Pinpoint the cell where the given text exists, returning its [x, y] midpoint coordinate. 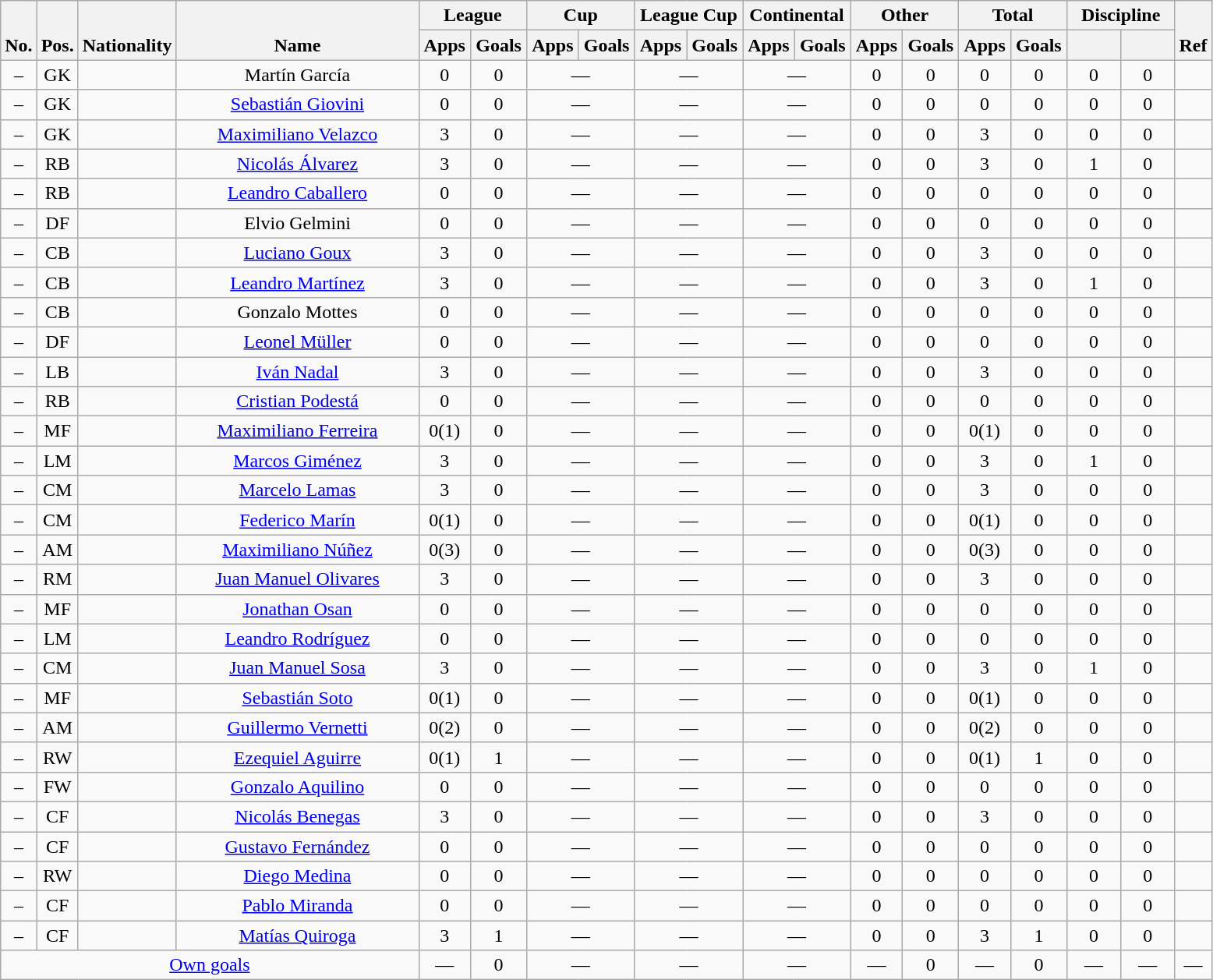
Pos. [58, 30]
Iván Nadal [298, 372]
Name [298, 30]
Juan Manuel Sosa [298, 668]
Total [1013, 16]
RM [58, 579]
Maximiliano Núñez [298, 550]
Cup [582, 16]
Elvio Gelmini [298, 223]
Guillermo Vernetti [298, 727]
Federico Marín [298, 520]
No. [19, 30]
Cristian Podestá [298, 402]
Leandro Martínez [298, 282]
Maximiliano Velazco [298, 134]
League [472, 16]
Discipline [1121, 16]
Continental [797, 16]
Ref [1193, 30]
Other [904, 16]
Sebastián Soto [298, 698]
Nicolás Benegas [298, 816]
Marcos Giménez [298, 461]
Leonel Müller [298, 341]
Matías Quiroga [298, 936]
Maximiliano Ferreira [298, 431]
Own goals [210, 965]
Luciano Goux [298, 253]
Pablo Miranda [298, 906]
Nationality [127, 30]
Ezequiel Aguirre [298, 757]
Gonzalo Aquilino [298, 787]
Juan Manuel Olivares [298, 579]
LB [58, 372]
Jonathan Osan [298, 609]
Gonzalo Mottes [298, 312]
Nicolás Álvarez [298, 164]
Marcelo Lamas [298, 490]
League Cup [689, 16]
Leandro Caballero [298, 193]
Sebastián Giovini [298, 104]
Gustavo Fernández [298, 846]
Diego Medina [298, 876]
Martín García [298, 75]
FW [58, 787]
Leandro Rodríguez [298, 639]
